Extract the (X, Y) coordinate from the center of the cell holding the provided text.  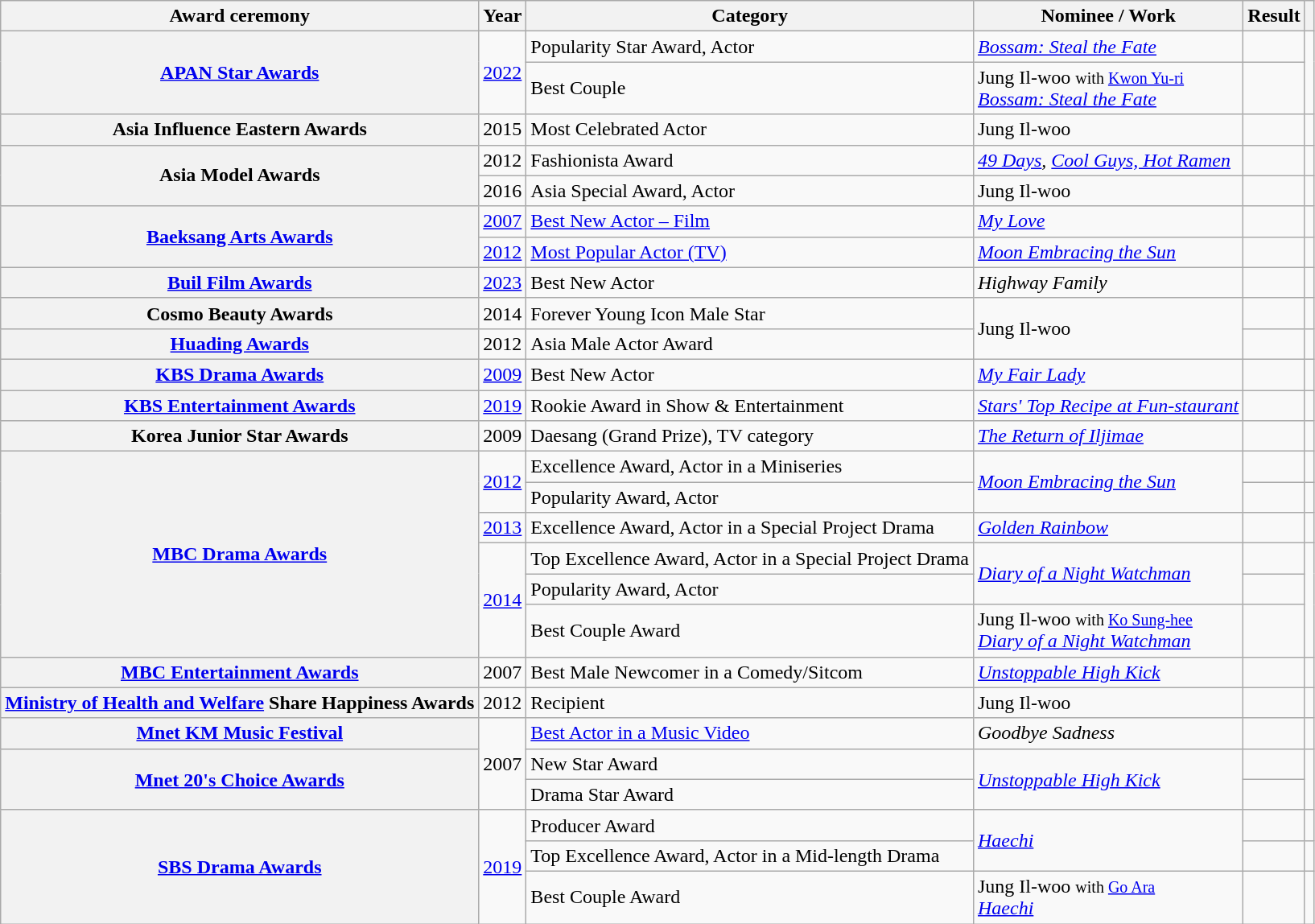
Bossam: Steal the Fate (1107, 47)
Goodbye Sadness (1107, 733)
Highway Family (1107, 283)
Recipient (750, 703)
Daesang (Grand Prize), TV category (750, 436)
Most Popular Actor (TV) (750, 252)
Buil Film Awards (240, 283)
Excellence Award, Actor in a Miniseries (750, 467)
Nominee / Work (1107, 16)
Golden Rainbow (1107, 528)
KBS Drama Awards (240, 374)
My Love (1107, 221)
Producer Award (750, 825)
Diary of a Night Watchman (1107, 574)
Mnet 20's Choice Awards (240, 779)
Ministry of Health and Welfare Share Happiness Awards (240, 703)
Asia Model Awards (240, 175)
SBS Drama Awards (240, 866)
Jung Il-woo with Kwon Yu-riBossam: Steal the Fate (1107, 89)
My Fair Lady (1107, 374)
Fashionista Award (750, 160)
Stars' Top Recipe at Fun-staurant (1107, 405)
Year (502, 16)
New Star Award (750, 764)
APAN Star Awards (240, 72)
Result (1274, 16)
Jung Il-woo with Go AraHaechi (1107, 897)
KBS Entertainment Awards (240, 405)
2023 (502, 283)
The Return of Iljimae (1107, 436)
49 Days, Cool Guys, Hot Ramen (1107, 160)
Best New Actor – Film (750, 221)
Baeksang Arts Awards (240, 237)
Asia Male Actor Award (750, 344)
Korea Junior Star Awards (240, 436)
Excellence Award, Actor in a Special Project Drama (750, 528)
Category (750, 16)
2016 (502, 191)
MBC Drama Awards (240, 554)
Top Excellence Award, Actor in a Special Project Drama (750, 559)
Award ceremony (240, 16)
Jung Il-woo with Ko Sung-heeDiary of a Night Watchman (1107, 631)
MBC Entertainment Awards (240, 672)
2015 (502, 130)
Forever Young Icon Male Star (750, 313)
Most Celebrated Actor (750, 130)
Best Male Newcomer in a Comedy/Sitcom (750, 672)
2013 (502, 528)
Mnet KM Music Festival (240, 733)
Popularity Star Award, Actor (750, 47)
Top Excellence Award, Actor in a Mid-length Drama (750, 856)
Huading Awards (240, 344)
Best Actor in a Music Video (750, 733)
2022 (502, 72)
Best Couple (750, 89)
Cosmo Beauty Awards (240, 313)
Haechi (1107, 840)
Rookie Award in Show & Entertainment (750, 405)
Asia Special Award, Actor (750, 191)
Drama Star Award (750, 794)
Asia Influence Eastern Awards (240, 130)
